Scan for the cell matching the given text and deliver its [X, Y] coordinate at center. 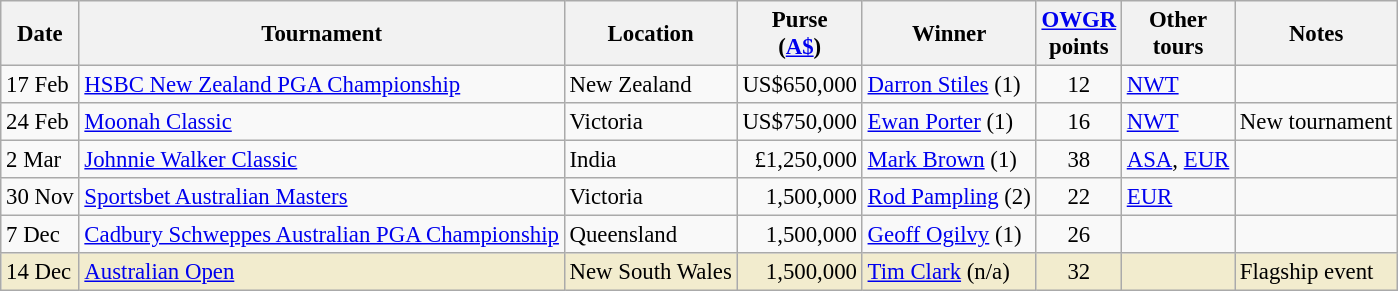
HSBC New Zealand PGA Championship [322, 85]
£1,250,000 [800, 160]
Cadbury Schweppes Australian PGA Championship [322, 235]
New Zealand [650, 85]
2 Mar [40, 160]
Othertours [1178, 34]
Purse(A$) [800, 34]
Queensland [650, 235]
Johnnie Walker Classic [322, 160]
Moonah Classic [322, 122]
Mark Brown (1) [949, 160]
Notes [1316, 34]
26 [1078, 235]
New tournament [1316, 122]
US$750,000 [800, 122]
30 Nov [40, 197]
Tournament [322, 34]
22 [1078, 197]
Sportsbet Australian Masters [322, 197]
Geoff Ogilvy (1) [949, 235]
India [650, 160]
7 Dec [40, 235]
OWGRpoints [1078, 34]
EUR [1178, 197]
Darron Stiles (1) [949, 85]
12 [1078, 85]
38 [1078, 160]
24 Feb [40, 122]
Winner [949, 34]
17 Feb [40, 85]
US$650,000 [800, 85]
Rod Pampling (2) [949, 197]
Ewan Porter (1) [949, 122]
16 [1078, 122]
Location [650, 34]
Date [40, 34]
ASA, EUR [1178, 160]
